Output the (x, y) coordinate of the center of the cell containing the given text.  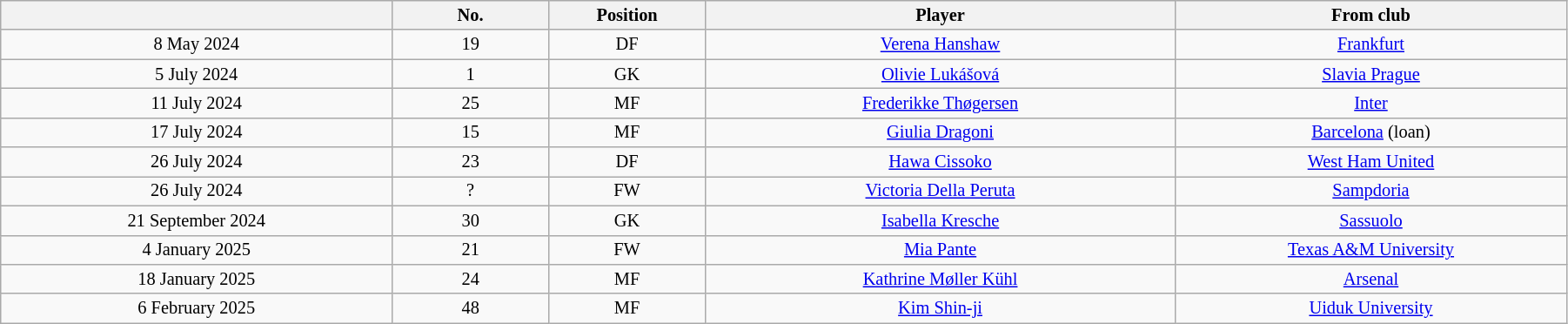
Player (941, 15)
24 (471, 279)
1 (471, 74)
Kathrine Møller Kühl (941, 279)
No. (471, 15)
8 May 2024 (197, 44)
Sampdoria (1371, 191)
15 (471, 132)
West Ham United (1371, 162)
48 (471, 308)
Giulia Dragoni (941, 132)
Arsenal (1371, 279)
19 (471, 44)
21 (471, 250)
? (471, 191)
Frankfurt (1371, 44)
Hawa Cissoko (941, 162)
5 July 2024 (197, 74)
25 (471, 103)
Kim Shin-ji (941, 308)
Verena Hanshaw (941, 44)
30 (471, 220)
17 July 2024 (197, 132)
4 January 2025 (197, 250)
Mia Pante (941, 250)
18 January 2025 (197, 279)
From club (1371, 15)
Frederikke Thøgersen (941, 103)
Olivie Lukášová (941, 74)
Sassuolo (1371, 220)
21 September 2024 (197, 220)
Victoria Della Peruta (941, 191)
Position (627, 15)
Texas A&M University (1371, 250)
Inter (1371, 103)
Isabella Kresche (941, 220)
6 February 2025 (197, 308)
Uiduk University (1371, 308)
11 July 2024 (197, 103)
23 (471, 162)
Barcelona (loan) (1371, 132)
Slavia Prague (1371, 74)
